Return (x, y) of the center of cell containing provided text 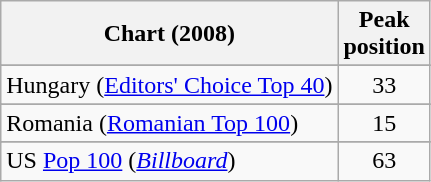
Romania (Romanian Top 100) (170, 123)
US Pop 100 (Billboard) (170, 161)
33 (384, 85)
Hungary (Editors' Choice Top 40) (170, 85)
Peakposition (384, 34)
63 (384, 161)
Chart (2008) (170, 34)
15 (384, 123)
